Locate the cell with the specified text and output its [x, y] center coordinate. 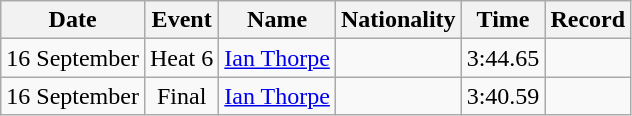
Date [73, 20]
Heat 6 [181, 58]
3:40.59 [503, 96]
Final [181, 96]
Name [278, 20]
3:44.65 [503, 58]
Event [181, 20]
Nationality [398, 20]
Record [588, 20]
Time [503, 20]
